Output the (x, y) coordinate of the center of the cell containing the given text.  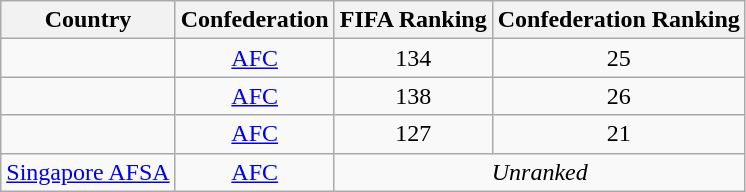
Country (88, 20)
Singapore AFSA (88, 172)
138 (413, 96)
25 (618, 58)
21 (618, 134)
Unranked (540, 172)
Confederation (254, 20)
Confederation Ranking (618, 20)
134 (413, 58)
127 (413, 134)
FIFA Ranking (413, 20)
26 (618, 96)
